Return the (x, y) coordinate for the center point of the cell that contains the specified text.  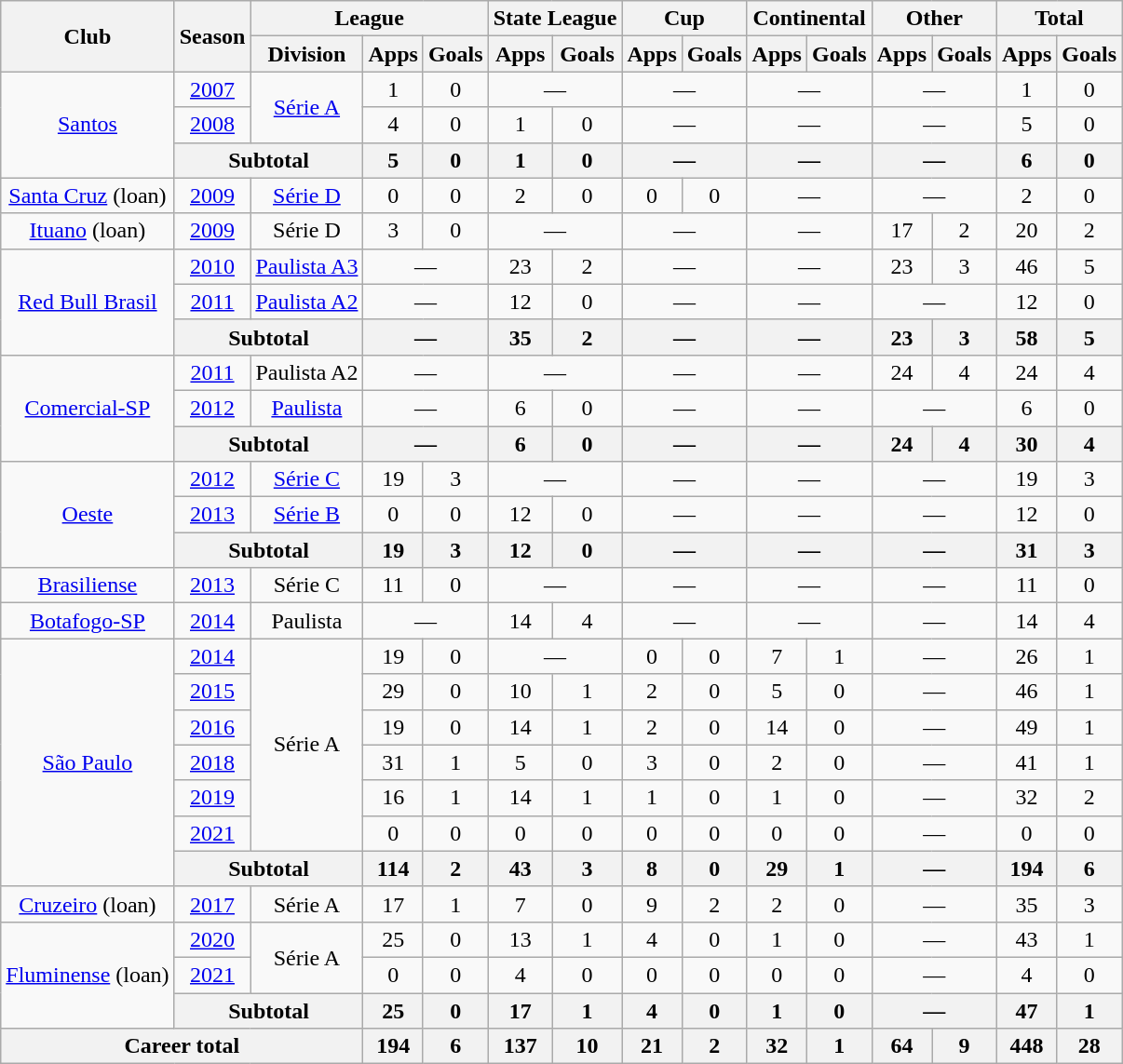
Cruzeiro (loan) (88, 904)
2015 (212, 692)
Division (307, 54)
21 (652, 1046)
Continental (809, 19)
2019 (212, 798)
Ituano (loan) (88, 231)
Oeste (88, 515)
Club (88, 36)
Santos (88, 125)
13 (520, 939)
49 (1026, 727)
São Paulo (88, 762)
137 (520, 1046)
Botafogo-SP (88, 621)
2018 (212, 762)
8 (652, 869)
26 (1026, 656)
Fluminense (loan) (88, 975)
28 (1089, 1046)
2010 (212, 266)
Santa Cruz (loan) (88, 195)
64 (901, 1046)
2008 (212, 125)
Red Bull Brasil (88, 302)
20 (1026, 231)
58 (1026, 337)
Career total (183, 1046)
30 (1026, 444)
Cup (684, 19)
Série B (307, 515)
114 (393, 869)
16 (393, 798)
47 (1026, 1010)
State League (555, 19)
2020 (212, 939)
Season (212, 36)
Other (934, 19)
41 (1026, 762)
2007 (212, 89)
2016 (212, 727)
Total (1059, 19)
League (369, 19)
Paulista A3 (307, 266)
Comercial-SP (88, 408)
2017 (212, 904)
Brasiliense (88, 586)
448 (1026, 1046)
